Detect which cell encompasses the target text, then output its (X, Y) center coordinate. 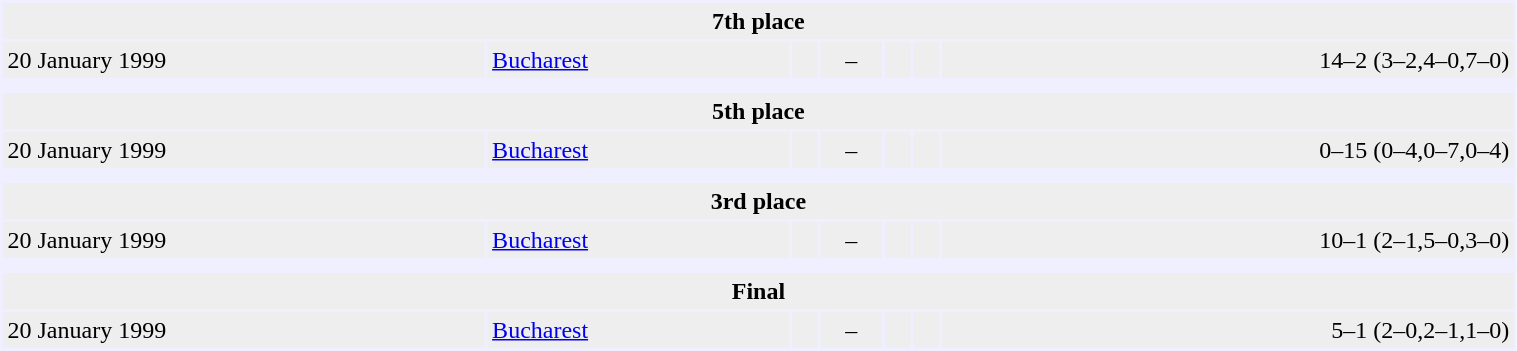
3rd place (758, 201)
5–1 (2–0,2–1,1–0) (1228, 330)
7th place (758, 21)
5th place (758, 111)
14–2 (3–2,4–0,7–0) (1228, 60)
0–15 (0–4,0–7,0–4) (1228, 150)
10–1 (2–1,5–0,3–0) (1228, 240)
Final (758, 291)
